Capture the cell that displays the provided text and extract its (x, y) central coordinate. 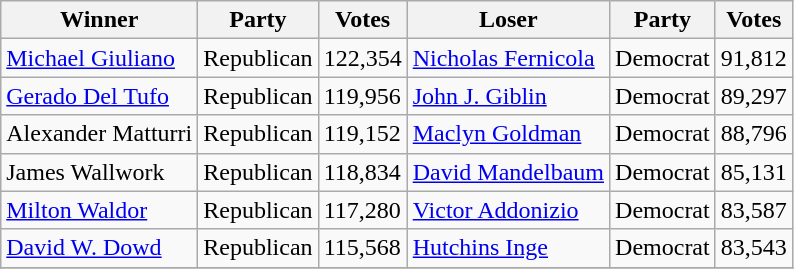
Alexander Matturri (100, 134)
David Mandelbaum (508, 172)
Michael Giuliano (100, 58)
88,796 (754, 134)
Hutchins Inge (508, 248)
David W. Dowd (100, 248)
Victor Addonizio (508, 210)
John J. Giblin (508, 96)
Milton Waldor (100, 210)
119,152 (362, 134)
119,956 (362, 96)
85,131 (754, 172)
Nicholas Fernicola (508, 58)
Maclyn Goldman (508, 134)
91,812 (754, 58)
117,280 (362, 210)
83,543 (754, 248)
83,587 (754, 210)
122,354 (362, 58)
Loser (508, 20)
115,568 (362, 248)
118,834 (362, 172)
James Wallwork (100, 172)
Gerado Del Tufo (100, 96)
Winner (100, 20)
89,297 (754, 96)
